Pinpoint the cell where the given text exists, returning its (X, Y) midpoint coordinate. 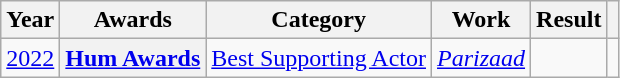
Parizaad (482, 58)
2022 (30, 58)
Result (569, 20)
Best Supporting Actor (319, 58)
Hum Awards (133, 58)
Year (30, 20)
Category (319, 20)
Work (482, 20)
Awards (133, 20)
